Return the (x, y) coordinate for the center point of the cell that contains the specified text.  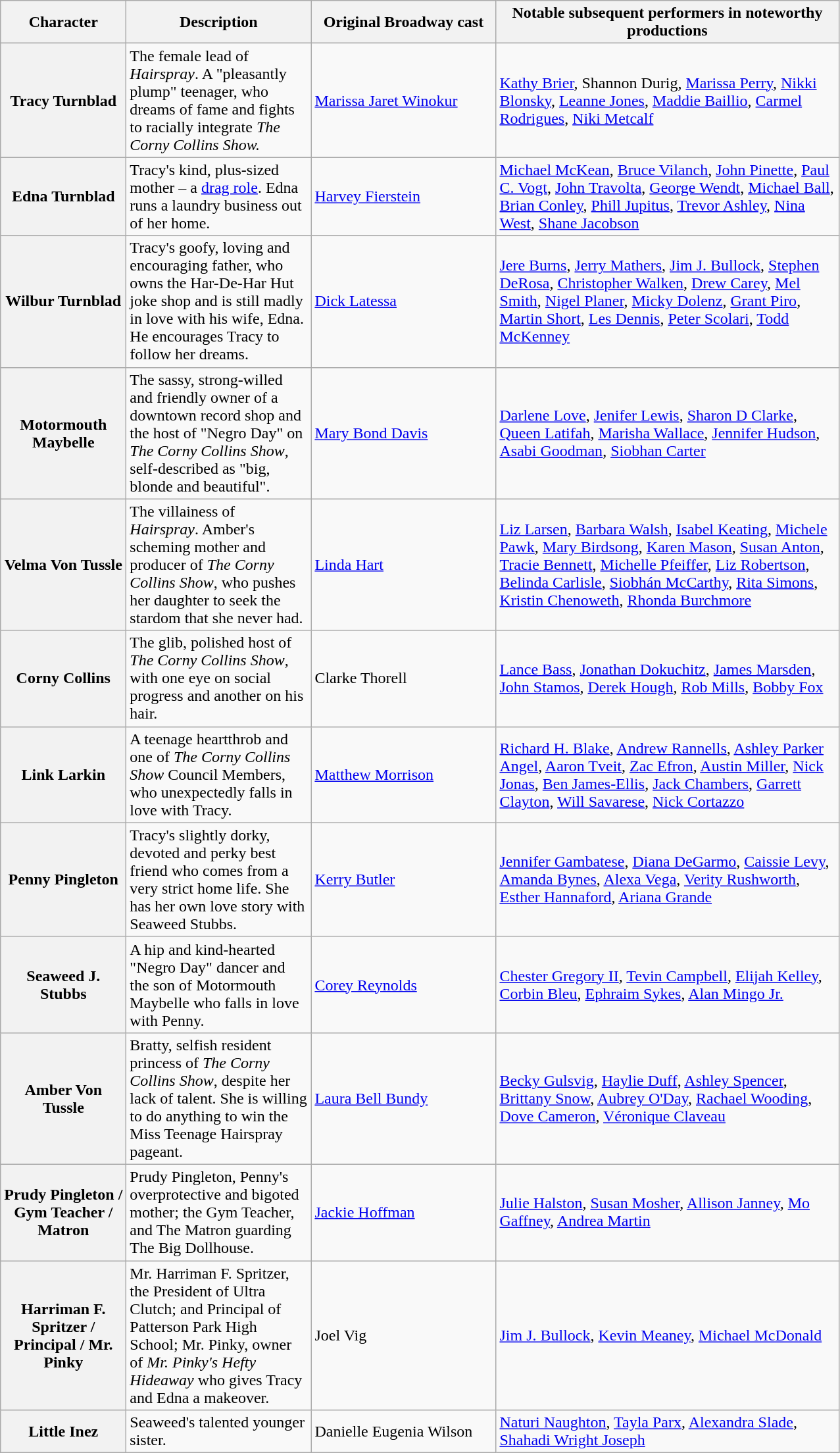
The female lead of Hairspray. A "pleasantly plump" teenager, who dreams of fame and fights to racially integrate The Corny Collins Show. (218, 100)
Laura Bell Bundy (404, 1098)
Naturi Naughton, Tayla Parx, Alexandra Slade, Shahadi Wright Joseph (667, 1432)
Becky Gulsvig, Haylie Duff, Ashley Spencer, Brittany Snow, Aubrey O'Day, Rachael Wooding, Dove Cameron, Véronique Claveau (667, 1098)
Little Inez (63, 1432)
Harriman F. Spritzer / Principal / Mr. Pinky (63, 1336)
Corny Collins (63, 678)
Darlene Love, Jenifer Lewis, Sharon D Clarke, Queen Latifah, Marisha Wallace, Jennifer Hudson, Asabi Goodman, Siobhan Carter (667, 433)
Edna Turnblad (63, 196)
Kathy Brier, Shannon Durig, Marissa Perry, Nikki Blonsky, Leanne Jones, Maddie Baillio, Carmel Rodrigues, Niki Metcalf (667, 100)
Amber Von Tussle (63, 1098)
Matthew Morrison (404, 775)
Lance Bass, Jonathan Dokuchitz, James Marsden, John Stamos, Derek Hough, Rob Mills, Bobby Fox (667, 678)
The glib, polished host of The Corny Collins Show, with one eye on social progress and another on his hair. (218, 678)
A hip and kind-hearted "Negro Day" dancer and the son of Motormouth Maybelle who falls in love with Penny. (218, 984)
Tracy's kind, plus-sized mother – a drag role. Edna runs a laundry business out of her home. (218, 196)
Character (63, 22)
Description (218, 22)
Julie Halston, Susan Mosher, Allison Janney, Mo Gaffney, Andrea Martin (667, 1212)
Mary Bond Davis (404, 433)
Seaweed's talented younger sister. (218, 1432)
Velma Von Tussle (63, 565)
Kerry Butler (404, 879)
Jackie Hoffman (404, 1212)
Marissa Jaret Winokur (404, 100)
Original Broadway cast (404, 22)
Prudy Pingleton, Penny's overprotective and bigoted mother; the Gym Teacher, and The Matron guarding The Big Dollhouse. (218, 1212)
Dick Latessa (404, 301)
Harvey Fierstein (404, 196)
A teenage heartthrob and one of The Corny Collins Show Council Members, who unexpectedly falls in love with Tracy. (218, 775)
Jennifer Gambatese, Diana DeGarmo, Caissie Levy, Amanda Bynes, Alexa Vega, Verity Rushworth, Esther Hannaford, Ariana Grande (667, 879)
Tracy's slightly dorky, devoted and perky best friend who comes from a very strict home life. She has her own love story with Seaweed Stubbs. (218, 879)
Penny Pingleton (63, 879)
Motormouth Maybelle (63, 433)
Chester Gregory II, Tevin Campbell, Elijah Kelley, Corbin Bleu, Ephraim Sykes, Alan Mingo Jr. (667, 984)
Seaweed J. Stubbs (63, 984)
Notable subsequent performers in noteworthy productions (667, 22)
Clarke Thorell (404, 678)
Prudy Pingleton / Gym Teacher / Matron (63, 1212)
Wilbur Turnblad (63, 301)
Joel Vig (404, 1336)
Linda Hart (404, 565)
Corey Reynolds (404, 984)
Danielle Eugenia Wilson (404, 1432)
Link Larkin (63, 775)
Tracy Turnblad (63, 100)
Jim J. Bullock, Kevin Meaney, Michael McDonald (667, 1336)
